Extract the [X, Y] coordinate from the center of the cell holding the provided text.  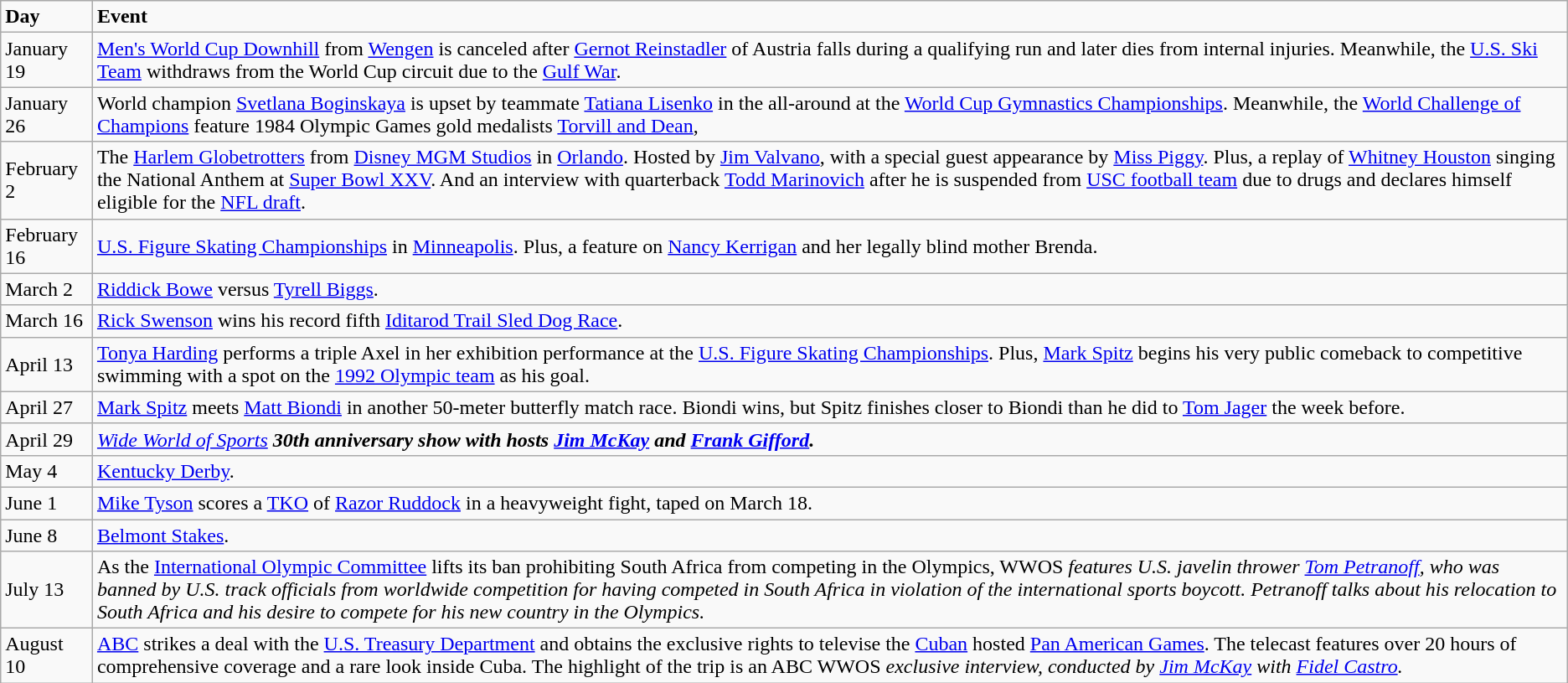
June 1 [47, 503]
January 19 [47, 60]
March 16 [47, 321]
U.S. Figure Skating Championships in Minneapolis. Plus, a feature on Nancy Kerrigan and her legally blind mother Brenda. [829, 246]
May 4 [47, 471]
Day [47, 17]
Riddick Bowe versus Tyrell Biggs. [829, 289]
April 13 [47, 364]
June 8 [47, 536]
Kentucky Derby. [829, 471]
April 29 [47, 439]
July 13 [47, 590]
Belmont Stakes. [829, 536]
Rick Swenson wins his record fifth Iditarod Trail Sled Dog Race. [829, 321]
Wide World of Sports 30th anniversary show with hosts Jim McKay and Frank Gifford. [829, 439]
Event [829, 17]
January 26 [47, 114]
August 10 [47, 655]
April 27 [47, 407]
February 2 [47, 180]
Mike Tyson scores a TKO of Razor Ruddock in a heavyweight fight, taped on March 18. [829, 503]
March 2 [47, 289]
February 16 [47, 246]
